For the text-containing cell, return its midpoint in (x, y) coordinate format. 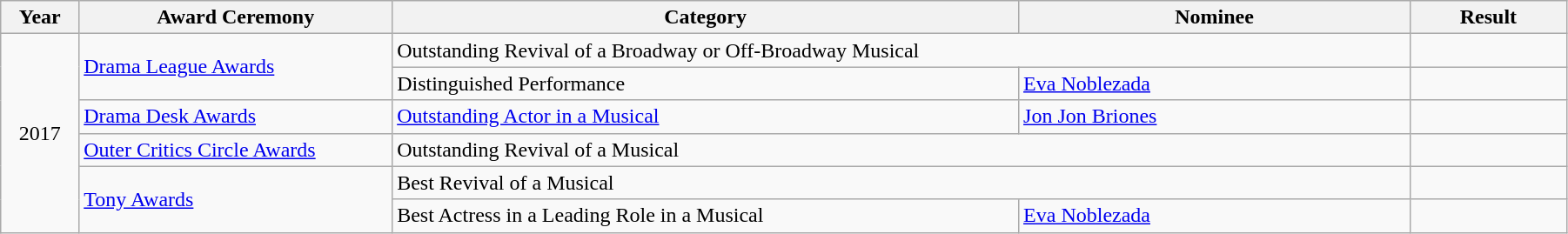
Best Actress in a Leading Role in a Musical (706, 216)
Award Ceremony (236, 17)
2017 (40, 133)
Distinguished Performance (706, 84)
Outer Critics Circle Awards (236, 150)
Year (40, 17)
Result (1488, 17)
Jon Jon Briones (1215, 117)
Drama Desk Awards (236, 117)
Outstanding Actor in a Musical (706, 117)
Drama League Awards (236, 67)
Outstanding Revival of a Musical (901, 150)
Outstanding Revival of a Broadway or Off-Broadway Musical (901, 50)
Tony Awards (236, 199)
Best Revival of a Musical (901, 183)
Nominee (1215, 17)
Category (706, 17)
